Search for the cell housing the specified text and yield its (x, y) center coordinate. 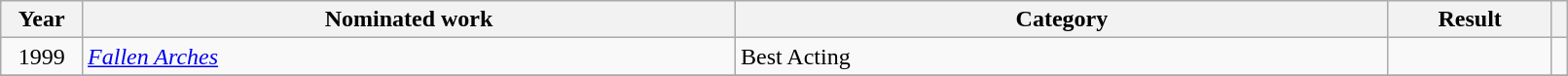
Category (1061, 19)
Result (1470, 19)
1999 (42, 57)
Nominated work (409, 19)
Best Acting (1061, 57)
Year (42, 19)
Fallen Arches (409, 57)
